Capture the cell that displays the provided text and extract its [X, Y] central coordinate. 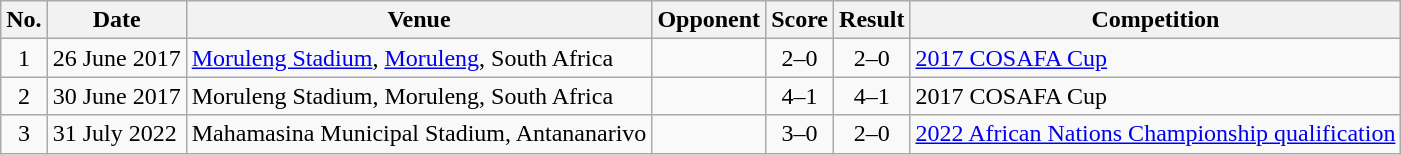
1 [24, 58]
2 [24, 96]
31 July 2022 [116, 134]
3 [24, 134]
30 June 2017 [116, 96]
Score [800, 20]
3–0 [800, 134]
No. [24, 20]
Venue [419, 20]
Mahamasina Municipal Stadium, Antananarivo [419, 134]
Opponent [709, 20]
26 June 2017 [116, 58]
Competition [1156, 20]
Result [872, 20]
2022 African Nations Championship qualification [1156, 134]
Date [116, 20]
